Determine the (X, Y) coordinate at the center of the cell enclosing the given text.  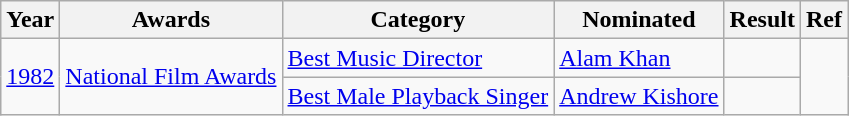
National Film Awards (171, 77)
Best Music Director (418, 58)
Nominated (639, 20)
Result (762, 20)
Year (30, 20)
Alam Khan (639, 58)
Ref (824, 20)
Andrew Kishore (639, 96)
Best Male Playback Singer (418, 96)
Awards (171, 20)
Category (418, 20)
1982 (30, 77)
